Extract the (x, y) coordinate from the center of the cell holding the provided text.  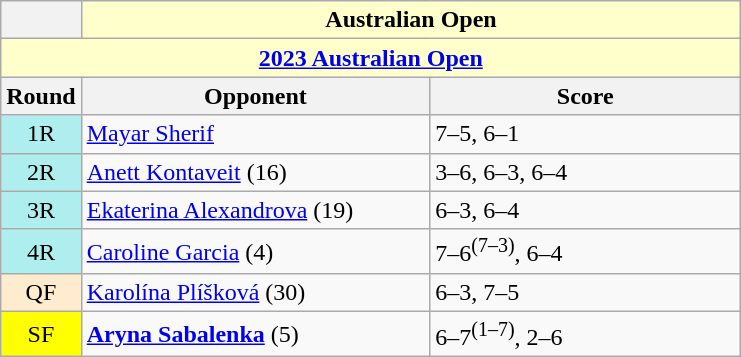
2R (41, 172)
3–6, 6–3, 6–4 (586, 172)
Round (41, 96)
7–6(7–3), 6–4 (586, 252)
7–5, 6–1 (586, 134)
Mayar Sherif (256, 134)
2023 Australian Open (371, 58)
6–3, 6–4 (586, 210)
4R (41, 252)
Karolína Plíšková (30) (256, 293)
Aryna Sabalenka (5) (256, 334)
QF (41, 293)
Score (586, 96)
3R (41, 210)
Anett Kontaveit (16) (256, 172)
Opponent (256, 96)
1R (41, 134)
6–3, 7–5 (586, 293)
Australian Open (411, 20)
6–7(1–7), 2–6 (586, 334)
Ekaterina Alexandrova (19) (256, 210)
SF (41, 334)
Caroline Garcia (4) (256, 252)
